Find where the given text appears and provide that cell's center as (X, Y) coordinate. 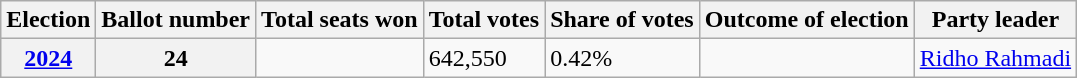
Ballot number (176, 20)
Share of votes (622, 20)
0.42% (622, 58)
Election (48, 20)
642,550 (484, 58)
Total votes (484, 20)
24 (176, 58)
Total seats won (340, 20)
Ridho Rahmadi (995, 58)
Outcome of election (806, 20)
Party leader (995, 20)
2024 (48, 58)
